Determine the [x, y] coordinate at the center of the cell enclosing the given text.  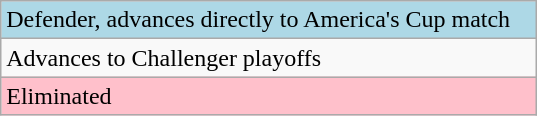
Defender, advances directly to America's Cup match [269, 20]
Eliminated [269, 96]
Advances to Challenger playoffs [269, 58]
